Pinpoint the cell where the given text exists, returning its (X, Y) midpoint coordinate. 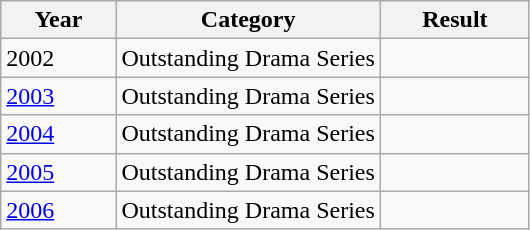
2006 (58, 210)
Year (58, 20)
2004 (58, 134)
Result (454, 20)
Category (248, 20)
2003 (58, 96)
2002 (58, 58)
2005 (58, 172)
